Capture the cell that displays the provided text and extract its (X, Y) central coordinate. 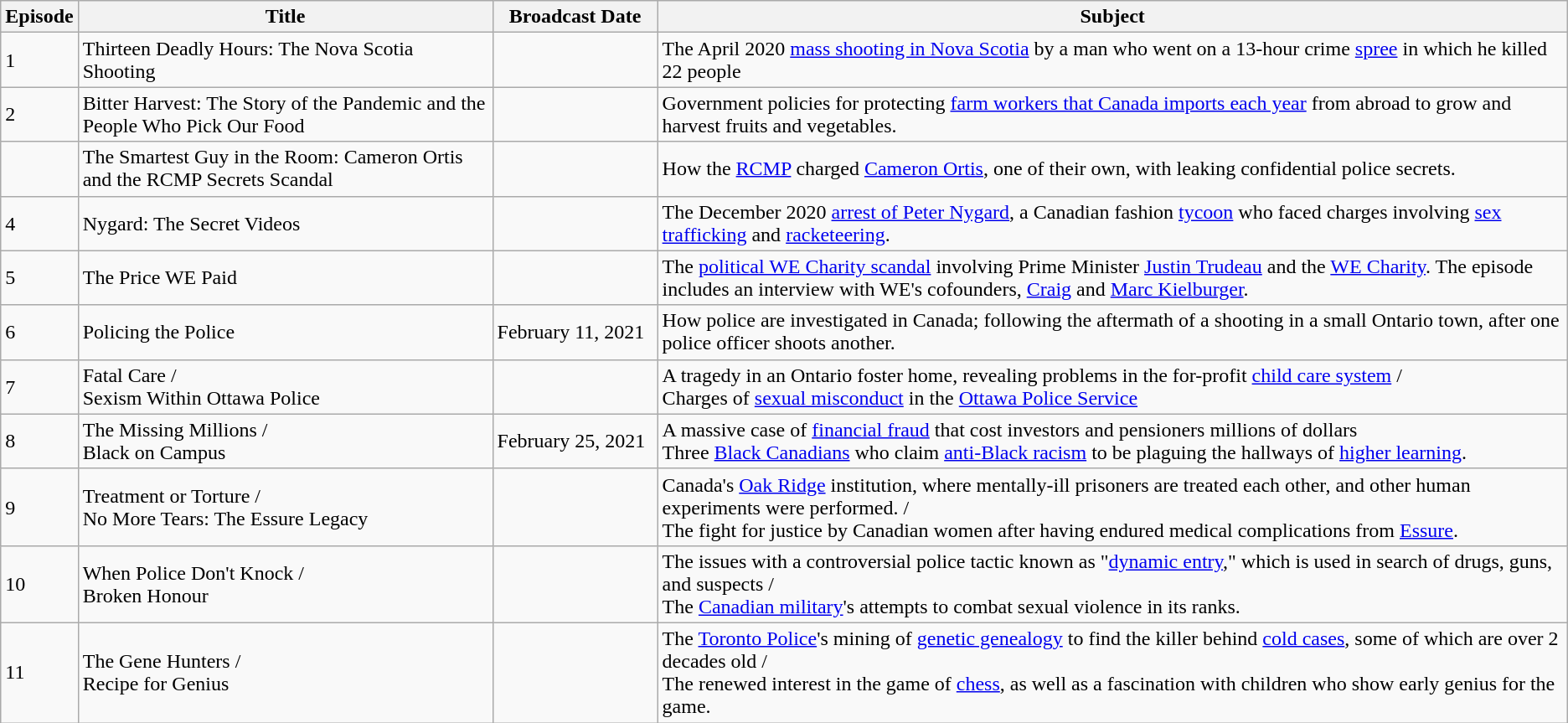
Episode (39, 17)
Subject (1112, 17)
6 (39, 332)
Bitter Harvest: The Story of the Pandemic and the People Who Pick Our Food (285, 114)
5 (39, 278)
Government policies for protecting farm workers that Canada imports each year from abroad to grow and harvest fruits and vegetables. (1112, 114)
The Price WE Paid (285, 278)
8 (39, 441)
11 (39, 672)
1 (39, 60)
Fatal Care /Sexism Within Ottawa Police (285, 387)
9 (39, 507)
10 (39, 584)
Title (285, 17)
February 25, 2021 (575, 441)
February 11, 2021 (575, 332)
When Police Don't Knock /Broken Honour (285, 584)
How police are investigated in Canada; following the aftermath of a shooting in a small Ontario town, after one police officer shoots another. (1112, 332)
2 (39, 114)
The Missing Millions /Black on Campus (285, 441)
Nygard: The Secret Videos (285, 223)
The Gene Hunters /Recipe for Genius (285, 672)
The Smartest Guy in the Room: Cameron Ortis and the RCMP Secrets Scandal (285, 169)
Thirteen Deadly Hours: The Nova Scotia Shooting (285, 60)
7 (39, 387)
Broadcast Date (575, 17)
4 (39, 223)
How the RCMP charged Cameron Ortis, one of their own, with leaking confidential police secrets. (1112, 169)
Treatment or Torture /No More Tears: The Essure Legacy (285, 507)
The December 2020 arrest of Peter Nygard, a Canadian fashion tycoon who faced charges involving sex trafficking and racketeering. (1112, 223)
The April 2020 mass shooting in Nova Scotia by a man who went on a 13-hour crime spree in which he killed 22 people (1112, 60)
Policing the Police (285, 332)
